Find where the given text appears and provide that cell's center as (x, y) coordinate. 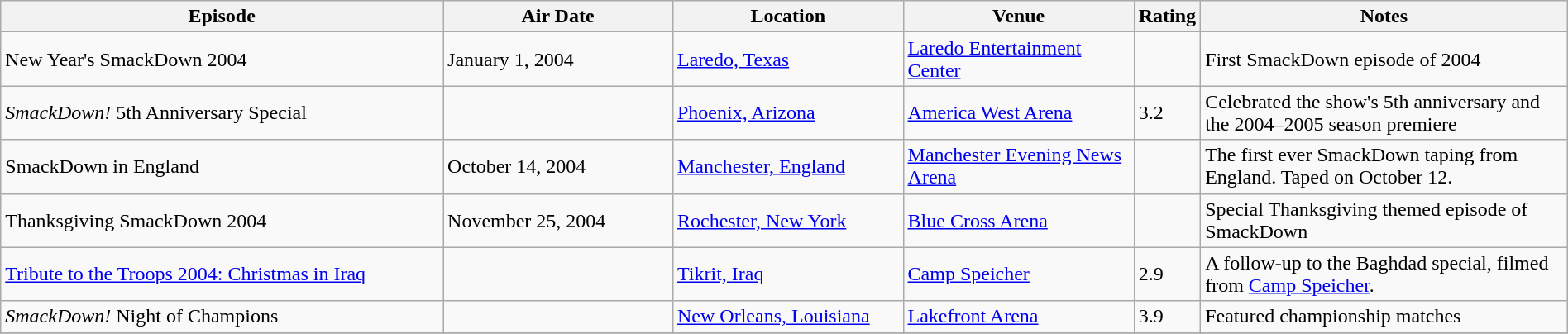
A follow-up to the Baghdad special, filmed from Camp Speicher. (1384, 274)
3.9 (1167, 317)
Camp Speicher (1019, 274)
Tribute to the Troops 2004: Christmas in Iraq (222, 274)
New Orleans, Louisiana (787, 317)
Venue (1019, 17)
November 25, 2004 (558, 220)
SmackDown in England (222, 167)
America West Arena (1019, 112)
January 1, 2004 (558, 60)
SmackDown! 5th Anniversary Special (222, 112)
Episode (222, 17)
Laredo, Texas (787, 60)
The first ever SmackDown taping from England. Taped on October 12. (1384, 167)
Air Date (558, 17)
3.2 (1167, 112)
Featured championship matches (1384, 317)
2.9 (1167, 274)
Celebrated the show's 5th anniversary and the 2004–2005 season premiere (1384, 112)
New Year's SmackDown 2004 (222, 60)
October 14, 2004 (558, 167)
Blue Cross Arena (1019, 220)
Notes (1384, 17)
Laredo Entertainment Center (1019, 60)
Manchester Evening News Arena (1019, 167)
First SmackDown episode of 2004 (1384, 60)
Phoenix, Arizona (787, 112)
Rochester, New York (787, 220)
Rating (1167, 17)
Thanksgiving SmackDown 2004 (222, 220)
Tikrit, Iraq (787, 274)
Location (787, 17)
Lakefront Arena (1019, 317)
Manchester, England (787, 167)
Special Thanksgiving themed episode of SmackDown (1384, 220)
SmackDown! Night of Champions (222, 317)
